Scan for the cell matching the given text and deliver its (X, Y) coordinate at center. 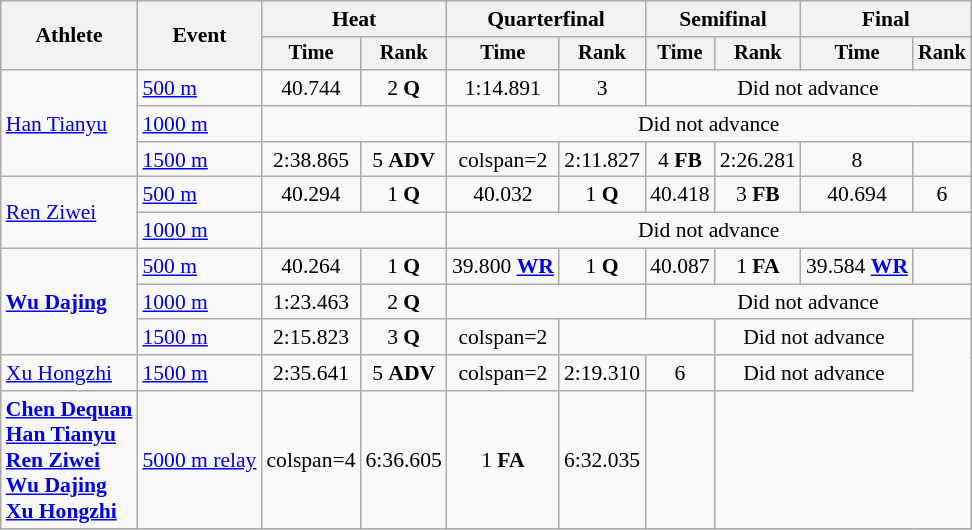
Event (199, 36)
1:14.891 (503, 88)
2:38.865 (310, 160)
40.294 (310, 195)
4 FB (680, 160)
Athlete (70, 36)
3 Q (404, 338)
Xu Hongzhi (70, 373)
5000 m relay (199, 460)
1:23.463 (310, 302)
Han Tianyu (70, 124)
2:11.827 (602, 160)
Quarterfinal (546, 19)
3 FB (758, 195)
6:36.605 (404, 460)
colspan=4 (310, 460)
40.087 (680, 267)
2:26.281 (758, 160)
Wu Dajing (70, 302)
Ren Ziwei (70, 212)
40.694 (857, 195)
6:32.035 (602, 460)
40.418 (680, 195)
Final (886, 19)
8 (857, 160)
39.584 WR (857, 267)
2:15.823 (310, 338)
Heat (354, 19)
Chen DequanHan TianyuRen ZiweiWu DajingXu Hongzhi (70, 460)
2:35.641 (310, 373)
39.800 WR (503, 267)
Semifinal (723, 19)
40.032 (503, 195)
3 (602, 88)
40.744 (310, 88)
40.264 (310, 267)
2:19.310 (602, 373)
